For the text-containing cell, return its midpoint in [x, y] coordinate format. 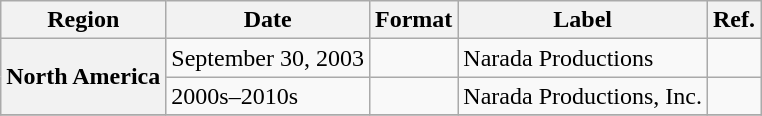
Label [583, 20]
Region [84, 20]
Format [413, 20]
North America [84, 77]
Ref. [734, 20]
Date [268, 20]
September 30, 2003 [268, 58]
2000s–2010s [268, 96]
Narada Productions [583, 58]
Narada Productions, Inc. [583, 96]
